Search for the cell housing the specified text and yield its [x, y] center coordinate. 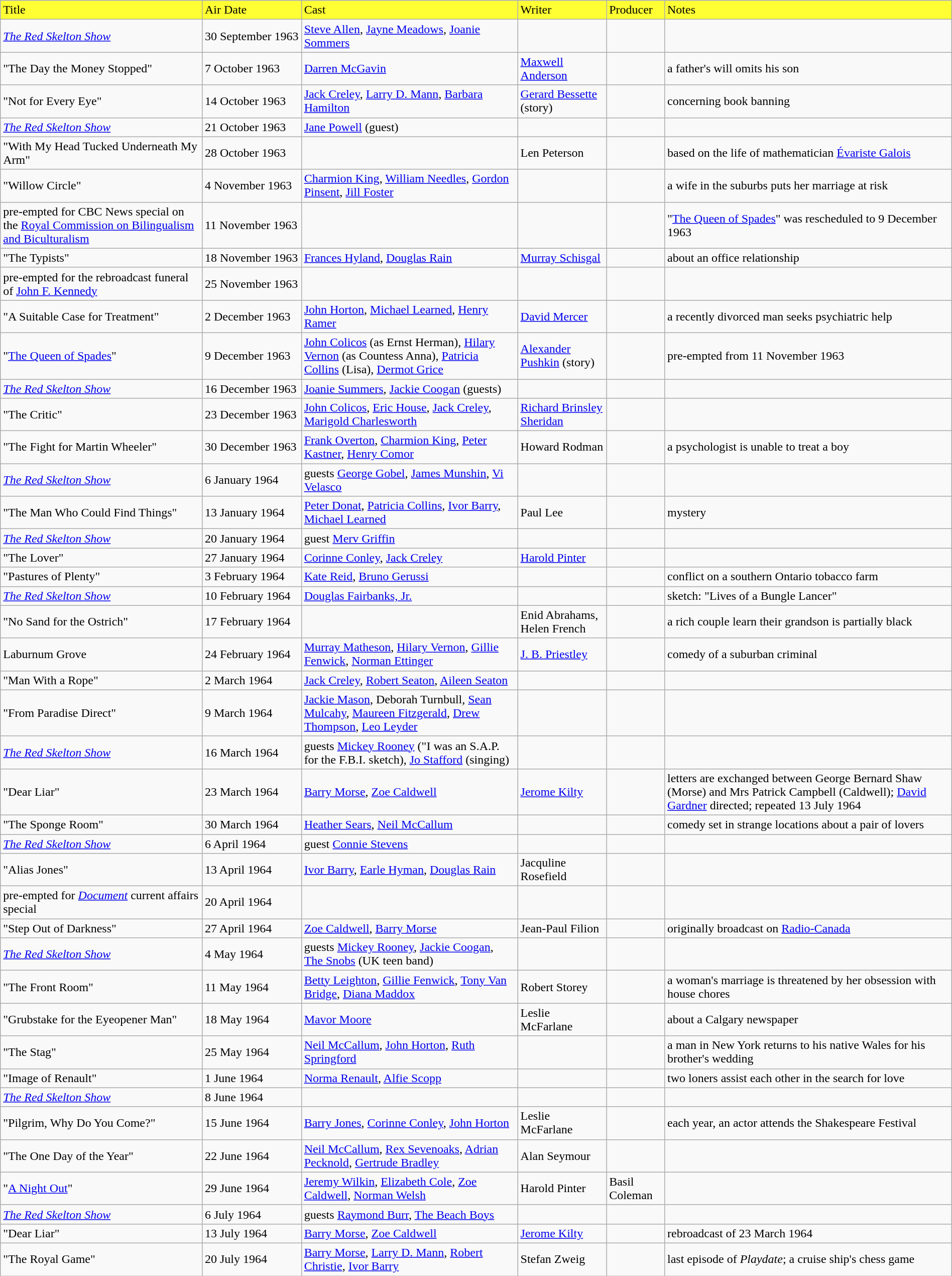
24 February 1964 [252, 654]
18 May 1964 [252, 1020]
pre-empted for Document current affairs special [101, 902]
Alan Seymour [562, 1155]
Gerard Bessette (story) [562, 101]
13 July 1964 [252, 1233]
6 July 1964 [252, 1214]
28 October 1963 [252, 153]
"With My Head Tucked Underneath My Arm" [101, 153]
"The Day the Money Stopped" [101, 68]
16 March 1964 [252, 753]
8 June 1964 [252, 1097]
Kate Reid, Bruno Gerussi [410, 577]
John Horton, Michael Learned, Henry Ramer [410, 316]
Douglas Fairbanks, Jr. [410, 596]
10 February 1964 [252, 596]
"The Queen of Spades" [101, 356]
comedy of a suburban criminal [808, 654]
16 December 1963 [252, 388]
"The Queen of Spades" was rescheduled to 9 December 1963 [808, 225]
Charmion King, William Needles, Gordon Pinsent, Jill Foster [410, 186]
a man in New York returns to his native Wales for his brother's wedding [808, 1052]
2 December 1963 [252, 316]
Betty Leighton, Gillie Fenwick, Tony Van Bridge, Diana Maddox [410, 987]
guest Merv Griffin [410, 539]
a woman's marriage is threatened by her obsession with house chores [808, 987]
Jackie Mason, Deborah Turnbull, Sean Mulcahy, Maureen Fitzgerald, Drew Thompson, Leo Leyder [410, 713]
30 December 1963 [252, 447]
Ivor Barry, Earle Hyman, Douglas Rain [410, 870]
Heather Sears, Neil McCallum [410, 824]
"The Typists" [101, 258]
originally broadcast on Radio-Canada [808, 928]
29 June 1964 [252, 1189]
"No Sand for the Ostrich" [101, 622]
6 April 1964 [252, 843]
"Not for Every Eye" [101, 101]
Jacquline Rosefield [562, 870]
27 April 1964 [252, 928]
"The Stag" [101, 1052]
Air Date [252, 10]
Stefan Zweig [562, 1259]
Frances Hyland, Douglas Rain [410, 258]
20 January 1964 [252, 539]
pre-empted for CBC News special on the Royal Commission on Bilingualism and Biculturalism [101, 225]
"Willow Circle" [101, 186]
Zoe Caldwell, Barry Morse [410, 928]
"The Front Room" [101, 987]
30 September 1963 [252, 36]
a father's will omits his son [808, 68]
Murray Schisgal [562, 258]
"From Paradise Direct" [101, 713]
20 July 1964 [252, 1259]
Darren McGavin [410, 68]
2 March 1964 [252, 680]
Barry Morse, Larry D. Mann, Robert Christie, Ivor Barry [410, 1259]
two loners assist each other in the search for love [808, 1078]
15 June 1964 [252, 1123]
"A Suitable Case for Treatment" [101, 316]
guest Connie Stevens [410, 843]
guests Mickey Rooney ("I was an S.A.P. for the F.B.I. sketch), Jo Stafford (singing) [410, 753]
11 November 1963 [252, 225]
Corinne Conley, Jack Creley [410, 558]
9 December 1963 [252, 356]
Laburnum Grove [101, 654]
a psychologist is unable to treat a boy [808, 447]
letters are exchanged between George Bernard Shaw (Morse) and Mrs Patrick Campbell (Caldwell); David Gardner directed; repeated 13 July 1964 [808, 792]
27 January 1964 [252, 558]
25 May 1964 [252, 1052]
Paul Lee [562, 512]
22 June 1964 [252, 1155]
a rich couple learn their grandson is partially black [808, 622]
"Step Out of Darkness" [101, 928]
13 January 1964 [252, 512]
Title [101, 10]
20 April 1964 [252, 902]
conflict on a southern Ontario tobacco farm [808, 577]
each year, an actor attends the Shakespeare Festival [808, 1123]
Jeremy Wilkin, Elizabeth Cole, Zoe Caldwell, Norman Welsh [410, 1189]
"Grubstake for the Eyeopener Man" [101, 1020]
Steve Allen, Jayne Meadows, Joanie Sommers [410, 36]
Norma Renault, Alfie Scopp [410, 1078]
Mavor Moore [410, 1020]
Neil McCallum, John Horton, Ruth Springford [410, 1052]
6 January 1964 [252, 480]
"Image of Renault" [101, 1078]
"The Royal Game" [101, 1259]
Richard Brinsley Sheridan [562, 415]
3 February 1964 [252, 577]
17 February 1964 [252, 622]
"Pastures of Plenty" [101, 577]
"The Man Who Could Find Things" [101, 512]
Cast [410, 10]
Notes [808, 10]
Alexander Pushkin (story) [562, 356]
"Pilgrim, Why Do You Come?" [101, 1123]
Peter Donat, Patricia Collins, Ivor Barry, Michael Learned [410, 512]
Producer [636, 10]
25 November 1963 [252, 283]
guests Mickey Rooney, Jackie Coogan, The Snobs (UK teen band) [410, 954]
Enid Abrahams, Helen French [562, 622]
1 June 1964 [252, 1078]
30 March 1964 [252, 824]
Jack Creley, Larry D. Mann, Barbara Hamilton [410, 101]
pre-empted from 11 November 1963 [808, 356]
23 March 1964 [252, 792]
7 October 1963 [252, 68]
concerning book banning [808, 101]
Jane Powell (guest) [410, 127]
"The Critic" [101, 415]
Jean-Paul Filion [562, 928]
Basil Coleman [636, 1189]
pre-empted for the rebroadcast funeral of John F. Kennedy [101, 283]
23 December 1963 [252, 415]
rebroadcast of 23 March 1964 [808, 1233]
Barry Jones, Corinne Conley, John Horton [410, 1123]
last episode of Playdate; a cruise ship's chess game [808, 1259]
a recently divorced man seeks psychiatric help [808, 316]
Murray Matheson, Hilary Vernon, Gillie Fenwick, Norman Ettinger [410, 654]
Robert Storey [562, 987]
9 March 1964 [252, 713]
guests George Gobel, James Munshin, Vi Velasco [410, 480]
about an office relationship [808, 258]
John Colicos, Eric House, Jack Creley, Marigold Charlesworth [410, 415]
Frank Overton, Charmion King, Peter Kastner, Henry Comor [410, 447]
"The Sponge Room" [101, 824]
a wife in the suburbs puts her marriage at risk [808, 186]
David Mercer [562, 316]
Writer [562, 10]
"Man With a Rope" [101, 680]
"The Lover" [101, 558]
14 October 1963 [252, 101]
4 November 1963 [252, 186]
21 October 1963 [252, 127]
"The One Day of the Year" [101, 1155]
13 April 1964 [252, 870]
"The Fight for Martin Wheeler" [101, 447]
Maxwell Anderson [562, 68]
sketch: "Lives of a Bungle Lancer" [808, 596]
John Colicos (as Ernst Herman), Hilary Vernon (as Countess Anna), Patricia Collins (Lisa), Dermot Grice [410, 356]
Neil McCallum, Rex Sevenoaks, Adrian Pecknold, Gertrude Bradley [410, 1155]
"Alias Jones" [101, 870]
Joanie Summers, Jackie Coogan (guests) [410, 388]
Howard Rodman [562, 447]
mystery [808, 512]
11 May 1964 [252, 987]
4 May 1964 [252, 954]
Len Peterson [562, 153]
guests Raymond Burr, The Beach Boys [410, 1214]
Jack Creley, Robert Seaton, Aileen Seaton [410, 680]
based on the life of mathematician Évariste Galois [808, 153]
"A Night Out" [101, 1189]
about a Calgary newspaper [808, 1020]
comedy set in strange locations about a pair of lovers [808, 824]
18 November 1963 [252, 258]
J. B. Priestley [562, 654]
